Scan for the cell matching the given text and deliver its [X, Y] coordinate at center. 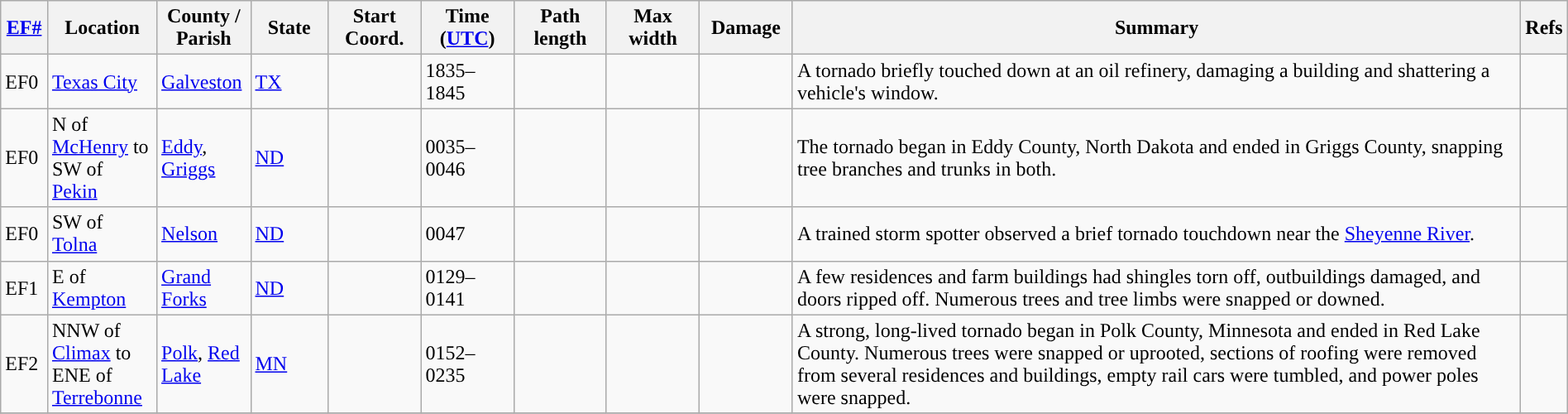
State [289, 28]
Damage [746, 28]
E of Kempton [102, 288]
Texas City [102, 81]
1835–1845 [467, 81]
Grand Forks [203, 288]
Start Coord. [375, 28]
Time (UTC) [467, 28]
Location [102, 28]
Path length [560, 28]
TX [289, 81]
A trained storm spotter observed a brief tornado touchdown near the Sheyenne River. [1156, 233]
Max width [653, 28]
EF1 [25, 288]
NNW of Climax to ENE of Terrebonne [102, 364]
The tornado began in Eddy County, North Dakota and ended in Griggs County, snapping tree branches and trunks in both. [1156, 157]
Nelson [203, 233]
Eddy, Griggs [203, 157]
N of McHenry to SW of Pekin [102, 157]
County / Parish [203, 28]
0129–0141 [467, 288]
Summary [1156, 28]
EF2 [25, 364]
0035–0046 [467, 157]
Polk, Red Lake [203, 364]
SW of Tolna [102, 233]
MN [289, 364]
0152–0235 [467, 364]
Galveston [203, 81]
EF# [25, 28]
0047 [467, 233]
A tornado briefly touched down at an oil refinery, damaging a building and shattering a vehicle's window. [1156, 81]
Refs [1545, 28]
